Return (X, Y) of the center of cell containing provided text 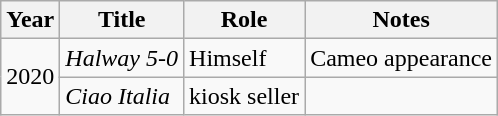
Title (122, 20)
Role (244, 20)
Halway 5-0 (122, 58)
Notes (402, 20)
Ciao Italia (122, 96)
2020 (30, 77)
kiosk seller (244, 96)
Cameo appearance (402, 58)
Year (30, 20)
Himself (244, 58)
